Determine the [x, y] coordinate at the center of the cell enclosing the given text.  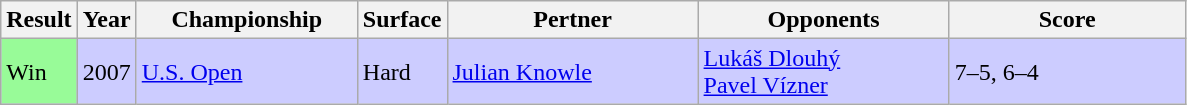
Hard [402, 72]
Lukáš Dlouhý Pavel Vízner [824, 72]
Pertner [572, 20]
Championship [246, 20]
Win [39, 72]
Year [106, 20]
U.S. Open [246, 72]
7–5, 6–4 [1067, 72]
Surface [402, 20]
Result [39, 20]
Julian Knowle [572, 72]
Opponents [824, 20]
2007 [106, 72]
Score [1067, 20]
